Scan for the cell matching the given text and deliver its [X, Y] coordinate at center. 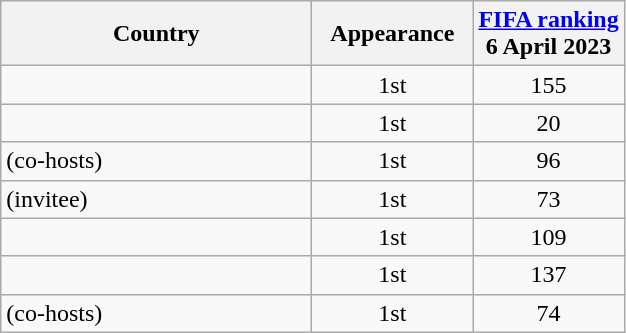
73 [548, 199]
96 [548, 161]
Country [156, 34]
74 [548, 313]
(invitee) [156, 199]
137 [548, 275]
FIFA ranking 6 April 2023 [548, 34]
Appearance [392, 34]
155 [548, 85]
109 [548, 237]
20 [548, 123]
